From the cell containing the given text, extract its center point as [x, y] coordinate. 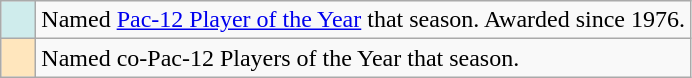
Named Pac-12 Player of the Year that season. Awarded since 1976. [364, 20]
Named co-Pac-12 Players of the Year that season. [364, 58]
